Detect which cell encompasses the target text, then output its [X, Y] center coordinate. 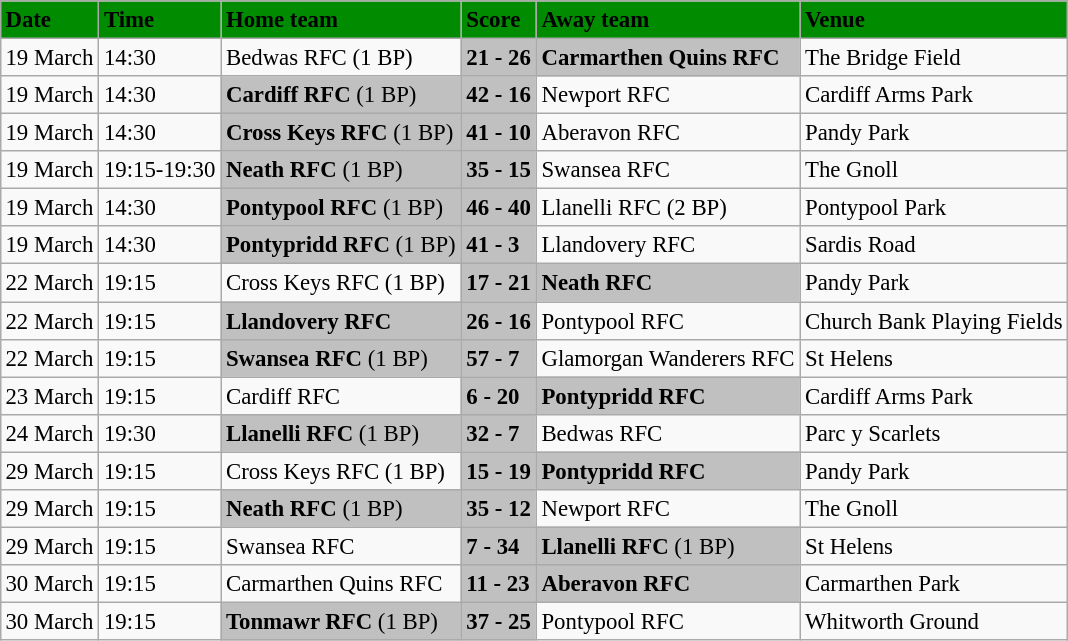
Cardiff RFC [341, 396]
Neath RFC [668, 283]
Time [160, 20]
41 - 3 [498, 245]
7 - 34 [498, 546]
42 - 16 [498, 95]
37 - 25 [498, 621]
35 - 15 [498, 170]
Church Bank Playing Fields [934, 321]
32 - 7 [498, 433]
Parc y Scarlets [934, 433]
11 - 23 [498, 584]
Sardis Road [934, 245]
Home team [341, 20]
Pontypool Park [934, 208]
Venue [934, 20]
26 - 16 [498, 321]
35 - 12 [498, 508]
Whitworth Ground [934, 621]
Llanelli RFC (2 BP) [668, 208]
Bedwas RFC (1 BP) [341, 57]
19:30 [160, 433]
Pontypridd RFC (1 BP) [341, 245]
The Bridge Field [934, 57]
17 - 21 [498, 283]
Carmarthen Park [934, 584]
Glamorgan Wanderers RFC [668, 358]
Bedwas RFC [668, 433]
Pontypool RFC (1 BP) [341, 208]
23 March [50, 396]
Cardiff RFC (1 BP) [341, 95]
24 March [50, 433]
Tonmawr RFC (1 BP) [341, 621]
41 - 10 [498, 133]
6 - 20 [498, 396]
Swansea RFC (1 BP) [341, 358]
Score [498, 20]
19:15-19:30 [160, 170]
46 - 40 [498, 208]
15 - 19 [498, 471]
57 - 7 [498, 358]
Away team [668, 20]
21 - 26 [498, 57]
Date [50, 20]
